Return [x, y] of the center of cell containing provided text 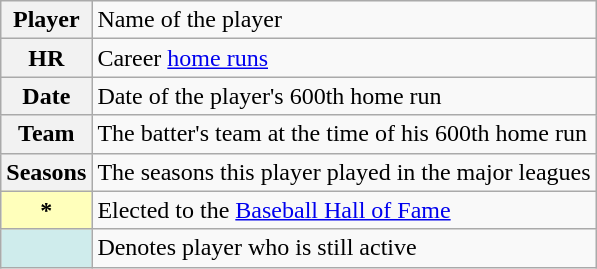
Career home runs [344, 58]
The batter's team at the time of his 600th home run [344, 134]
Name of the player [344, 20]
* [46, 210]
Team [46, 134]
Seasons [46, 172]
Denotes player who is still active [344, 248]
Date [46, 96]
Date of the player's 600th home run [344, 96]
The seasons this player played in the major leagues [344, 172]
HR [46, 58]
Elected to the Baseball Hall of Fame [344, 210]
Player [46, 20]
